Find where the given text appears and provide that cell's center as (X, Y) coordinate. 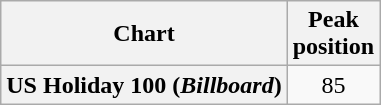
US Holiday 100 (Billboard) (144, 85)
85 (333, 85)
Peakposition (333, 34)
Chart (144, 34)
